Pinpoint the cell where the given text exists, returning its (X, Y) midpoint coordinate. 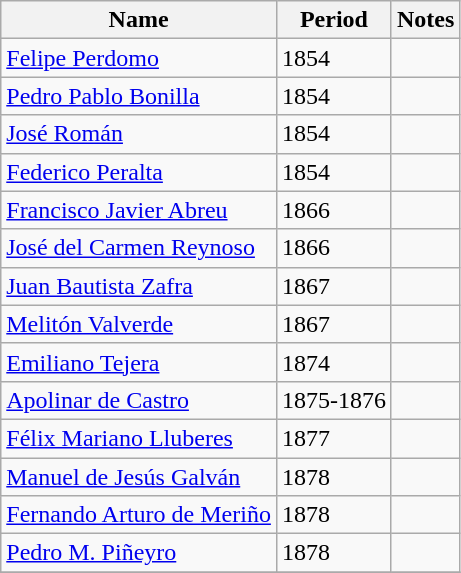
Apolinar de Castro (139, 400)
Name (139, 20)
1875-1876 (334, 400)
Manuel de Jesús Galván (139, 477)
Felipe Perdomo (139, 58)
Francisco Javier Abreu (139, 210)
Pedro Pablo Bonilla (139, 96)
1877 (334, 438)
Juan Bautista Zafra (139, 286)
Félix Mariano Lluberes (139, 438)
1874 (334, 362)
Period (334, 20)
José del Carmen Reynoso (139, 248)
Pedro M. Piñeyro (139, 553)
Fernando Arturo de Meriño (139, 515)
Federico Peralta (139, 172)
Notes (425, 20)
Melitón Valverde (139, 324)
Emiliano Tejera (139, 362)
José Román (139, 134)
